From the cell containing the given text, extract its center point as [X, Y] coordinate. 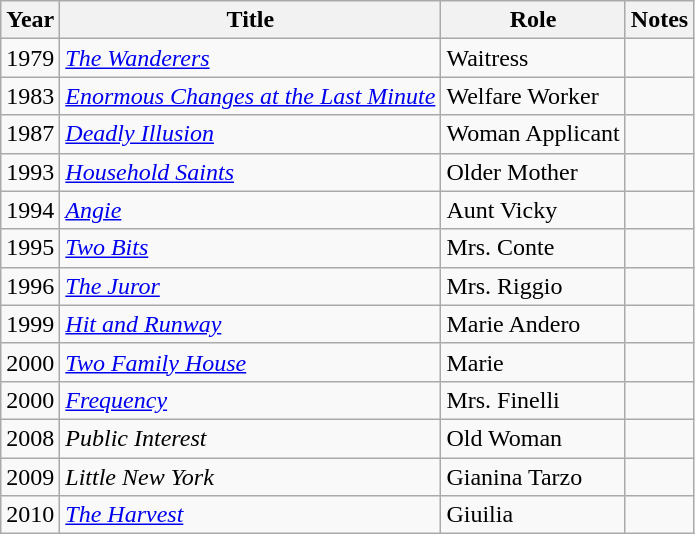
The Harvest [250, 515]
Year [30, 20]
Angie [250, 210]
Public Interest [250, 438]
Marie [533, 362]
The Wanderers [250, 58]
Title [250, 20]
Frequency [250, 400]
Little New York [250, 477]
Waitress [533, 58]
Welfare Worker [533, 96]
Gianina Tarzo [533, 477]
1999 [30, 324]
Deadly Illusion [250, 134]
Mrs. Conte [533, 248]
Old Woman [533, 438]
1993 [30, 172]
1979 [30, 58]
Aunt Vicky [533, 210]
2008 [30, 438]
Two Family House [250, 362]
Marie Andero [533, 324]
Role [533, 20]
Mrs. Finelli [533, 400]
Mrs. Riggio [533, 286]
Enormous Changes at the Last Minute [250, 96]
Household Saints [250, 172]
Two Bits [250, 248]
1987 [30, 134]
The Juror [250, 286]
1994 [30, 210]
Woman Applicant [533, 134]
Giuilia [533, 515]
1983 [30, 96]
2010 [30, 515]
Hit and Runway [250, 324]
Notes [659, 20]
1996 [30, 286]
2009 [30, 477]
Older Mother [533, 172]
1995 [30, 248]
